Determine the (x, y) coordinate at the center of the cell enclosing the given text.  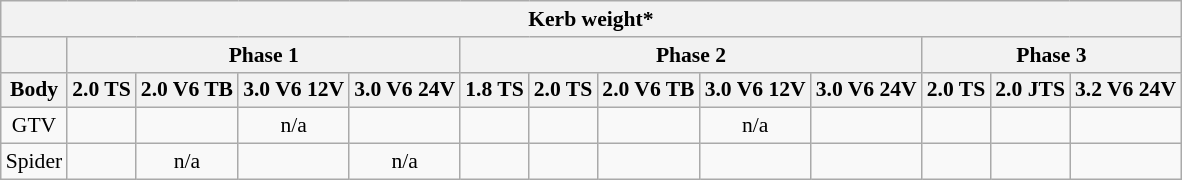
Phase 2 (691, 55)
Spider (34, 162)
Phase 1 (264, 55)
3.2 V6 24V (1126, 90)
Kerb weight* (591, 19)
Body (34, 90)
2.0 JTS (1030, 90)
GTV (34, 126)
Phase 3 (1052, 55)
1.8 TS (494, 90)
